Capture the cell that displays the provided text and extract its (x, y) central coordinate. 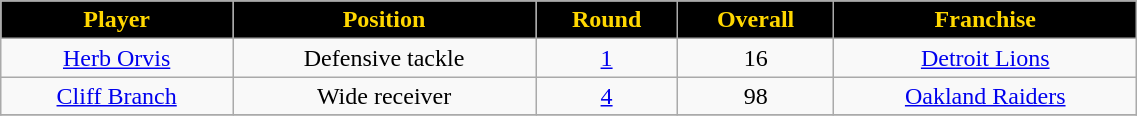
Round (607, 20)
1 (607, 58)
4 (607, 96)
Detroit Lions (986, 58)
Defensive tackle (384, 58)
Position (384, 20)
Cliff Branch (117, 96)
Player (117, 20)
98 (756, 96)
Franchise (986, 20)
Wide receiver (384, 96)
Overall (756, 20)
16 (756, 58)
Herb Orvis (117, 58)
Oakland Raiders (986, 96)
